Output the (X, Y) coordinate of the center of the cell containing the given text.  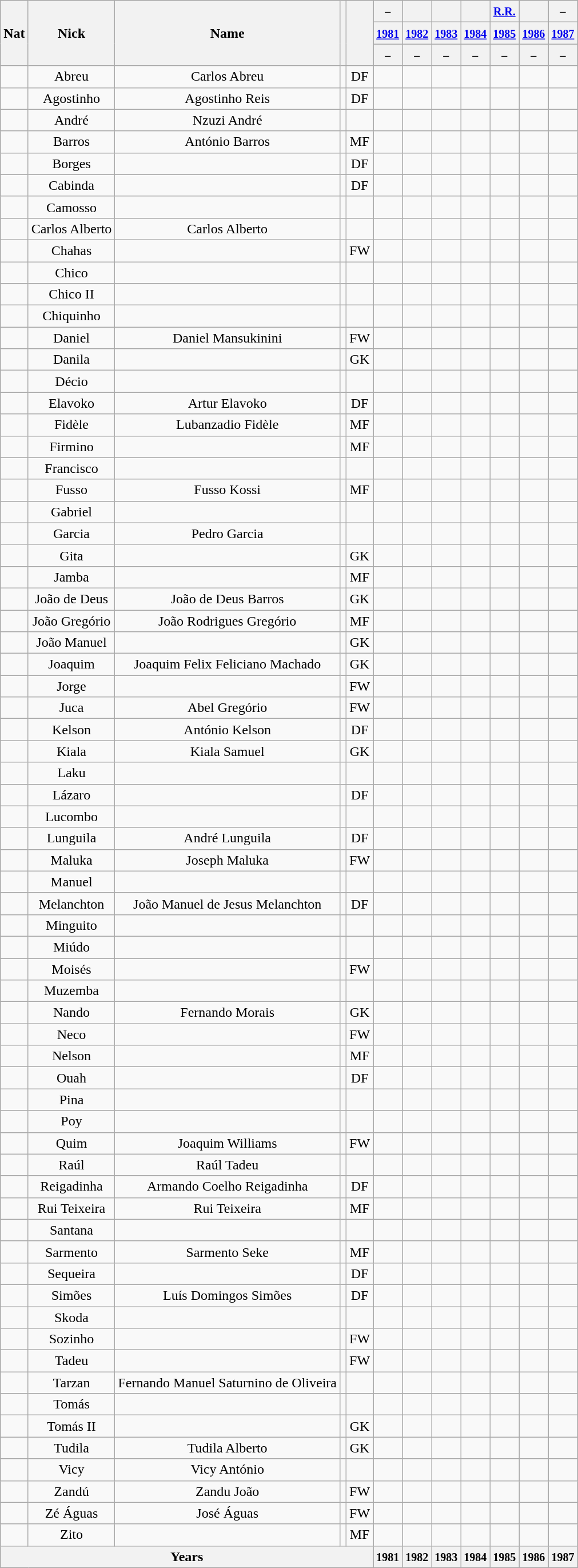
Minguito (71, 925)
Lunguila (71, 838)
Fernando Manuel Saturnino de Oliveira (228, 1383)
Raúl Tadeu (228, 1165)
Sozinho (71, 1339)
Chico II (71, 295)
Chiquinho (71, 316)
Borges (71, 164)
Agostinho Reis (228, 98)
Kiala Samuel (228, 751)
Raúl (71, 1165)
Tudila Alberto (228, 1448)
Reigadinha (71, 1187)
Zandú (71, 1491)
Poy (71, 1121)
Cabinda (71, 185)
Tadeu (71, 1361)
Manuel (71, 882)
António Kelson (228, 730)
Firmino (71, 447)
Artur Elavoko (228, 403)
Jamba (71, 577)
Kelson (71, 730)
Lázaro (71, 795)
António Barros (228, 142)
Abel Gregório (228, 708)
Nat (14, 33)
Armando Coelho Reigadinha (228, 1187)
Chico (71, 273)
Tarzan (71, 1383)
Nelson (71, 1056)
André (71, 120)
João Gregório (71, 620)
Lubanzadio Fidèle (228, 425)
Francisco (71, 468)
Joaquim Felix Feliciano Machado (228, 664)
Kiala (71, 751)
Fusso (71, 490)
Fernando Morais (228, 1013)
Luís Domingos Simões (228, 1295)
Pina (71, 1100)
João Manuel (71, 643)
Danila (71, 360)
Carlos Abreu (228, 77)
Sarmento (71, 1252)
Fidèle (71, 425)
João Manuel de Jesus Melanchton (228, 904)
Abreu (71, 77)
Zé Águas (71, 1513)
Santana (71, 1230)
Simões (71, 1295)
Nzuzi André (228, 120)
Tomás (71, 1404)
Zandu João (228, 1491)
Joaquim (71, 664)
Muzemba (71, 991)
Melanchton (71, 904)
Fusso Kossi (228, 490)
Skoda (71, 1317)
Joaquim Williams (228, 1143)
André Lunguila (228, 838)
Moisés (71, 969)
Gita (71, 555)
Daniel (71, 338)
Elavoko (71, 403)
Camosso (71, 207)
Pedro Garcia (228, 534)
Lucombo (71, 817)
Nando (71, 1013)
Vicy (71, 1470)
Daniel Mansukinini (228, 338)
Sequeira (71, 1273)
Gabriel (71, 512)
Years (187, 1557)
João de Deus (71, 599)
Vicy António (228, 1470)
Miúdo (71, 947)
Ouah (71, 1078)
José Águas (228, 1513)
João Rodrigues Gregório (228, 620)
Maluka (71, 860)
Agostinho (71, 98)
Sarmento Seke (228, 1252)
Laku (71, 773)
Quim (71, 1143)
Garcia (71, 534)
Neco (71, 1034)
Tudila (71, 1448)
Nick (71, 33)
Jorge (71, 686)
Tomás II (71, 1426)
Joseph Maluka (228, 860)
Chahas (71, 250)
Zito (71, 1535)
Décio (71, 381)
João de Deus Barros (228, 599)
Barros (71, 142)
Name (228, 33)
Juca (71, 708)
R.R. (504, 11)
